Pinpoint the cell where the given text exists, returning its [x, y] midpoint coordinate. 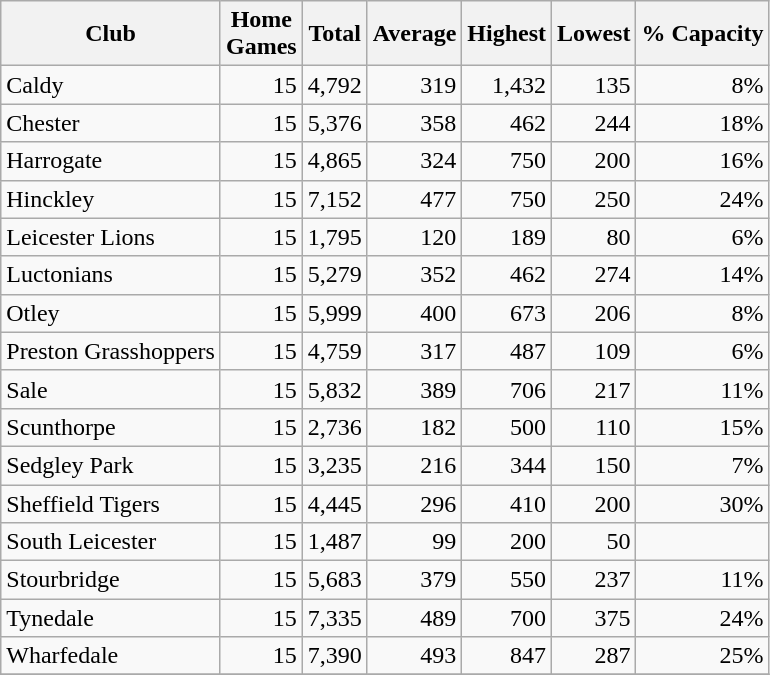
410 [507, 503]
189 [507, 237]
Luctonians [111, 275]
319 [414, 85]
487 [507, 351]
109 [594, 351]
4,865 [334, 161]
4,759 [334, 351]
Sedgley Park [111, 465]
99 [414, 542]
Highest [507, 34]
250 [594, 199]
110 [594, 427]
150 [594, 465]
7,152 [334, 199]
30% [702, 503]
5,832 [334, 389]
4,445 [334, 503]
Sale [111, 389]
Wharfedale [111, 656]
7,335 [334, 618]
375 [594, 618]
Average [414, 34]
244 [594, 123]
1,432 [507, 85]
Tynedale [111, 618]
5,683 [334, 580]
Lowest [594, 34]
3,235 [334, 465]
477 [414, 199]
296 [414, 503]
217 [594, 389]
HomeGames [261, 34]
50 [594, 542]
80 [594, 237]
379 [414, 580]
Stourbridge [111, 580]
706 [507, 389]
4,792 [334, 85]
1,795 [334, 237]
18% [702, 123]
352 [414, 275]
550 [507, 580]
15% [702, 427]
493 [414, 656]
400 [414, 313]
673 [507, 313]
274 [594, 275]
216 [414, 465]
324 [414, 161]
16% [702, 161]
700 [507, 618]
Sheffield Tigers [111, 503]
7,390 [334, 656]
7% [702, 465]
120 [414, 237]
500 [507, 427]
Hinckley [111, 199]
25% [702, 656]
344 [507, 465]
5,279 [334, 275]
287 [594, 656]
1,487 [334, 542]
Scunthorpe [111, 427]
% Capacity [702, 34]
Preston Grasshoppers [111, 351]
489 [414, 618]
Chester [111, 123]
5,999 [334, 313]
847 [507, 656]
5,376 [334, 123]
182 [414, 427]
South Leicester [111, 542]
Caldy [111, 85]
Total [334, 34]
Harrogate [111, 161]
237 [594, 580]
2,736 [334, 427]
Otley [111, 313]
389 [414, 389]
135 [594, 85]
317 [414, 351]
14% [702, 275]
Leicester Lions [111, 237]
358 [414, 123]
206 [594, 313]
Club [111, 34]
